Scan for the cell matching the given text and deliver its (x, y) coordinate at center. 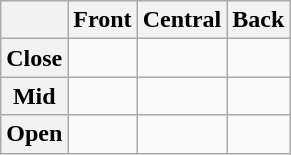
Central (182, 20)
Front (102, 20)
Mid (34, 96)
Open (34, 134)
Close (34, 58)
Back (258, 20)
